Extract the (X, Y) coordinate from the center of the cell holding the provided text.  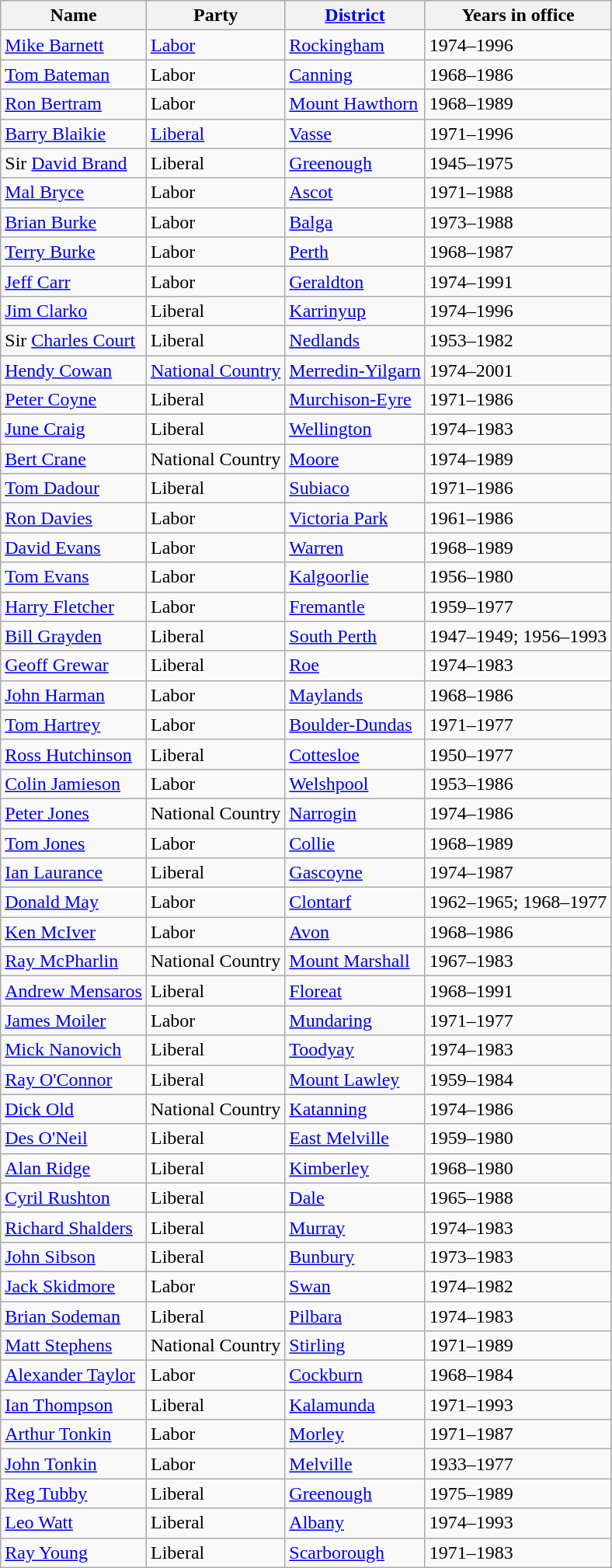
1968–1987 (518, 252)
Narrogin (355, 813)
Canning (355, 75)
Reg Tubby (74, 1493)
John Sibson (74, 1257)
1973–1983 (518, 1257)
1974–2001 (518, 370)
Party (215, 16)
1950–1977 (518, 754)
Ray McPharlin (74, 961)
Pilbara (355, 1316)
Mike Barnett (74, 45)
Jack Skidmore (74, 1286)
Morley (355, 1434)
Mundaring (355, 1020)
1965–1988 (518, 1198)
1968–1991 (518, 991)
1974–1987 (518, 873)
John Tonkin (74, 1464)
Avon (355, 932)
Murray (355, 1227)
Cyril Rushton (74, 1198)
Scarborough (355, 1552)
Sir Charles Court (74, 340)
1974–1991 (518, 281)
Kimberley (355, 1168)
District (355, 16)
East Melville (355, 1139)
Arthur Tonkin (74, 1434)
Roe (355, 666)
Ron Bertram (74, 104)
Cockburn (355, 1375)
Bert Crane (74, 459)
Warren (355, 548)
Mick Nanovich (74, 1050)
Donald May (74, 902)
1974–1993 (518, 1523)
James Moiler (74, 1020)
Des O'Neil (74, 1139)
Ross Hutchinson (74, 754)
1975–1989 (518, 1493)
Tom Hartrey (74, 725)
Bunbury (355, 1257)
Peter Jones (74, 813)
Harry Fletcher (74, 607)
1956–1980 (518, 577)
1933–1977 (518, 1464)
Katanning (355, 1109)
1945–1975 (518, 163)
Fremantle (355, 607)
Ascot (355, 193)
Cottesloe (355, 754)
Colin Jamieson (74, 784)
Tom Jones (74, 843)
Tom Bateman (74, 75)
Murchison-Eyre (355, 400)
Ray Young (74, 1552)
Gascoyne (355, 873)
Years in office (518, 16)
June Craig (74, 429)
Victoria Park (355, 518)
1971–1988 (518, 193)
Hendy Cowan (74, 370)
Stirling (355, 1346)
Mal Bryce (74, 193)
1953–1986 (518, 784)
Melville (355, 1464)
Welshpool (355, 784)
Ken McIver (74, 932)
Jeff Carr (74, 281)
Kalamunda (355, 1405)
1968–1984 (518, 1375)
Subiaco (355, 488)
Sir David Brand (74, 163)
Jim Clarko (74, 311)
Rockingham (355, 45)
Collie (355, 843)
Toodyay (355, 1050)
Nedlands (355, 340)
Peter Coyne (74, 400)
Tom Evans (74, 577)
Alexander Taylor (74, 1375)
Albany (355, 1523)
Name (74, 16)
1974–1982 (518, 1286)
1971–1987 (518, 1434)
Richard Shalders (74, 1227)
Mount Marshall (355, 961)
Swan (355, 1286)
Dick Old (74, 1109)
1947–1949; 1956–1993 (518, 636)
Ian Laurance (74, 873)
Clontarf (355, 902)
Ron Davies (74, 518)
Tom Dadour (74, 488)
Leo Watt (74, 1523)
1967–1983 (518, 961)
Perth (355, 252)
Brian Burke (74, 222)
Dale (355, 1198)
1959–1984 (518, 1080)
Alan Ridge (74, 1168)
1962–1965; 1968–1977 (518, 902)
Ian Thompson (74, 1405)
Mount Lawley (355, 1080)
Geoff Grewar (74, 666)
1961–1986 (518, 518)
Mount Hawthorn (355, 104)
Maylands (355, 695)
Moore (355, 459)
Balga (355, 222)
Ray O'Connor (74, 1080)
Wellington (355, 429)
1959–1977 (518, 607)
Merredin-Yilgarn (355, 370)
Terry Burke (74, 252)
1959–1980 (518, 1139)
Vasse (355, 134)
David Evans (74, 548)
Andrew Mensaros (74, 991)
John Harman (74, 695)
South Perth (355, 636)
Brian Sodeman (74, 1316)
Boulder-Dundas (355, 725)
Geraldton (355, 281)
1971–1996 (518, 134)
1971–1989 (518, 1346)
Barry Blaikie (74, 134)
1971–1993 (518, 1405)
Matt Stephens (74, 1346)
Bill Grayden (74, 636)
1974–1989 (518, 459)
1968–1980 (518, 1168)
1953–1982 (518, 340)
1973–1988 (518, 222)
Kalgoorlie (355, 577)
Karrinyup (355, 311)
1971–1983 (518, 1552)
Floreat (355, 991)
